From the cell containing the given text, extract its center point as (x, y) coordinate. 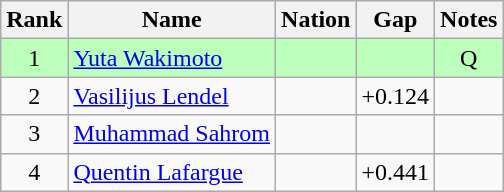
Quentin Lafargue (172, 172)
2 (34, 96)
4 (34, 172)
Q (469, 58)
3 (34, 134)
+0.441 (396, 172)
Notes (469, 20)
Yuta Wakimoto (172, 58)
Name (172, 20)
Nation (316, 20)
Rank (34, 20)
Vasilijus Lendel (172, 96)
Muhammad Sahrom (172, 134)
Gap (396, 20)
+0.124 (396, 96)
1 (34, 58)
